Return the (X, Y) coordinate for the center point of the cell that contains the specified text.  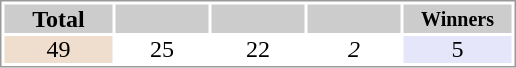
49 (58, 50)
5 (458, 50)
Total (58, 18)
22 (258, 50)
Winners (458, 18)
2 (354, 50)
25 (162, 50)
